Search for the cell housing the specified text and yield its [x, y] center coordinate. 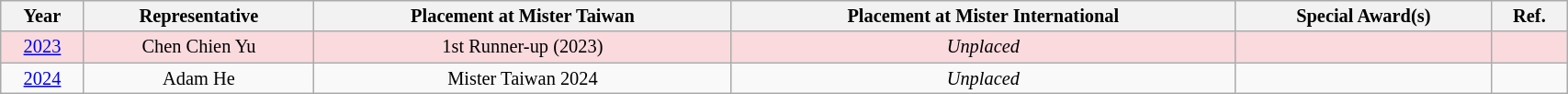
Representative [198, 16]
1st Runner-up (2023) [524, 47]
Placement at Mister International [983, 16]
Placement at Mister Taiwan [524, 16]
Chen Chien Yu [198, 47]
Adam He [198, 78]
2024 [42, 78]
Year [42, 16]
Mister Taiwan 2024 [524, 78]
Ref. [1529, 16]
Special Award(s) [1363, 16]
2023 [42, 47]
